Provide the [x, y] coordinate of the cell's center where the given text is located.  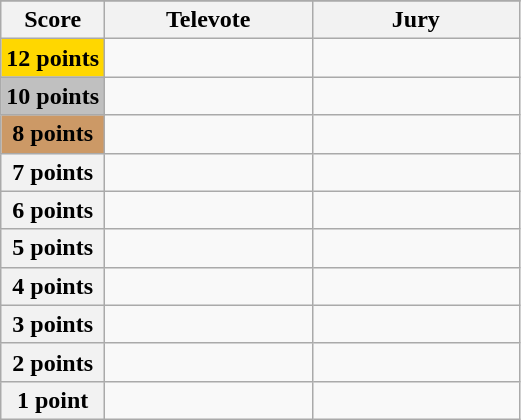
12 points [53, 58]
10 points [53, 96]
6 points [53, 210]
4 points [53, 286]
2 points [53, 362]
Televote [209, 20]
8 points [53, 134]
5 points [53, 248]
1 point [53, 400]
Jury [416, 20]
3 points [53, 324]
Score [53, 20]
7 points [53, 172]
